Return the (x, y) coordinate for the center point of the cell that contains the specified text.  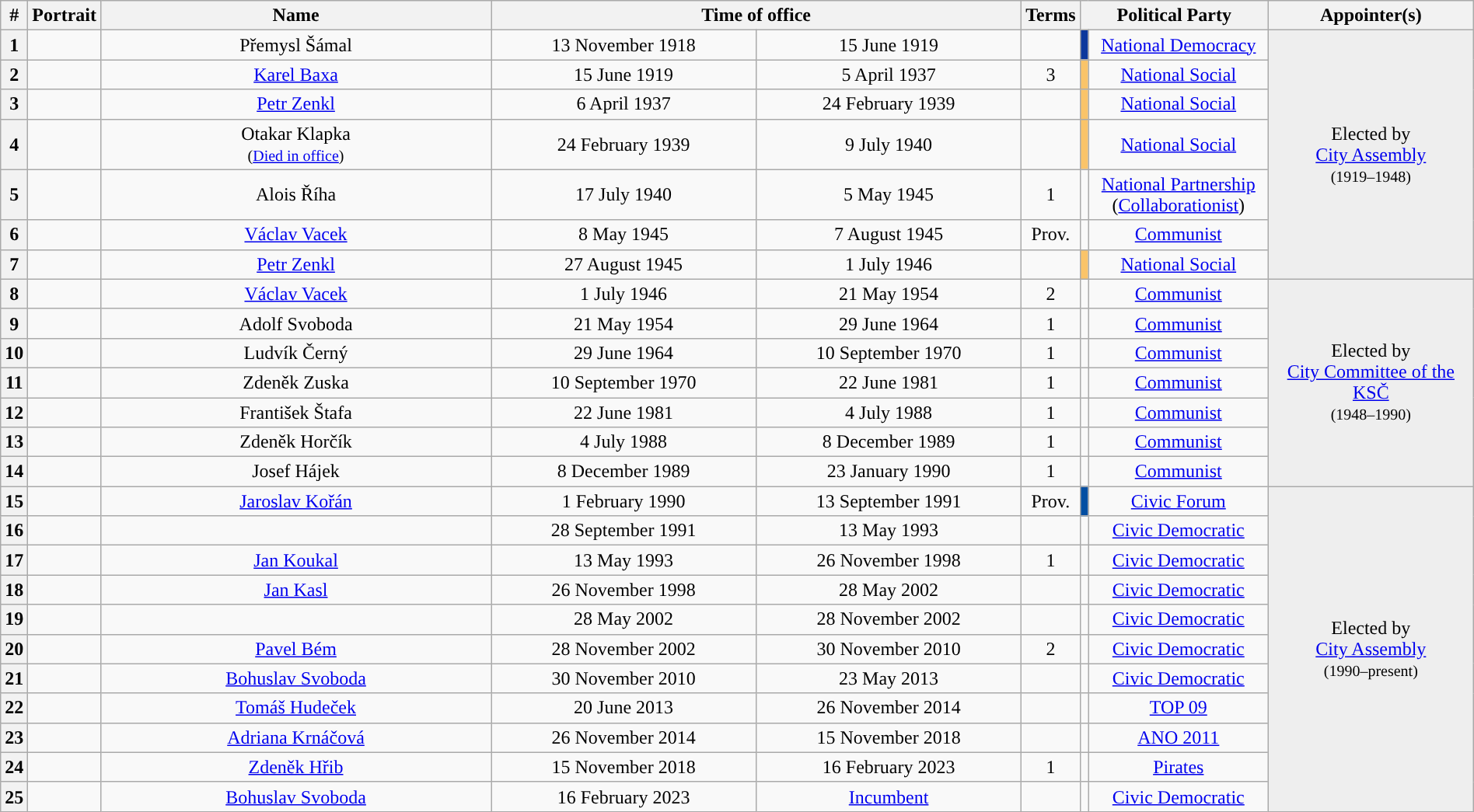
Terms (1051, 16)
Elected byCity Committee of the KSČ(1948–1990) (1371, 382)
8 (14, 294)
5 April 1937 (889, 75)
20 (14, 649)
TOP 09 (1179, 708)
23 January 1990 (889, 472)
9 July 1940 (889, 145)
25 (14, 796)
24 (14, 767)
# (14, 16)
Karel Baxa (295, 75)
Alois Říha (295, 194)
Pavel Bém (295, 649)
28 September 1991 (623, 531)
17 July 1940 (623, 194)
Tomáš Hudeček (295, 708)
15 (14, 501)
Political Party (1174, 16)
18 (14, 590)
Jan Koukal (295, 560)
Zdeněk Hřib (295, 767)
National Partnership (Collaborationist) (1179, 194)
27 August 1945 (623, 264)
23 May 2013 (889, 678)
Portrait (65, 16)
13 September 1991 (889, 501)
Zdeněk Horčík (295, 442)
Otakar Klapka(Died in office) (295, 145)
ANO 2011 (1179, 737)
5 May 1945 (889, 194)
Zdeněk Zuska (295, 382)
13 November 1918 (623, 45)
1 February 1990 (623, 501)
Elected byCity Assembly(1990–present) (1371, 650)
19 (14, 619)
Incumbent (889, 796)
Josef Hájek (295, 472)
12 (14, 413)
20 June 2013 (623, 708)
7 (14, 264)
9 (14, 323)
7 August 1945 (889, 235)
National Democracy (1179, 45)
Jaroslav Kořán (295, 501)
13 (14, 442)
4 (14, 145)
Ludvík Černý (295, 353)
21 (14, 678)
Time of office (756, 16)
Civic Forum (1179, 501)
16 (14, 531)
8 May 1945 (623, 235)
10 (14, 353)
Přemysl Šámal (295, 45)
František Štafa (295, 413)
Pirates (1179, 767)
Adriana Krnáčová (295, 737)
17 (14, 560)
22 (14, 708)
14 (14, 472)
23 (14, 737)
6 April 1937 (623, 104)
Elected byCity Assembly(1919–1948) (1371, 155)
Adolf Svoboda (295, 323)
Name (295, 16)
6 (14, 235)
Appointer(s) (1371, 16)
5 (14, 194)
Jan Kasl (295, 590)
11 (14, 382)
